Pinpoint the cell where the given text exists, returning its [X, Y] midpoint coordinate. 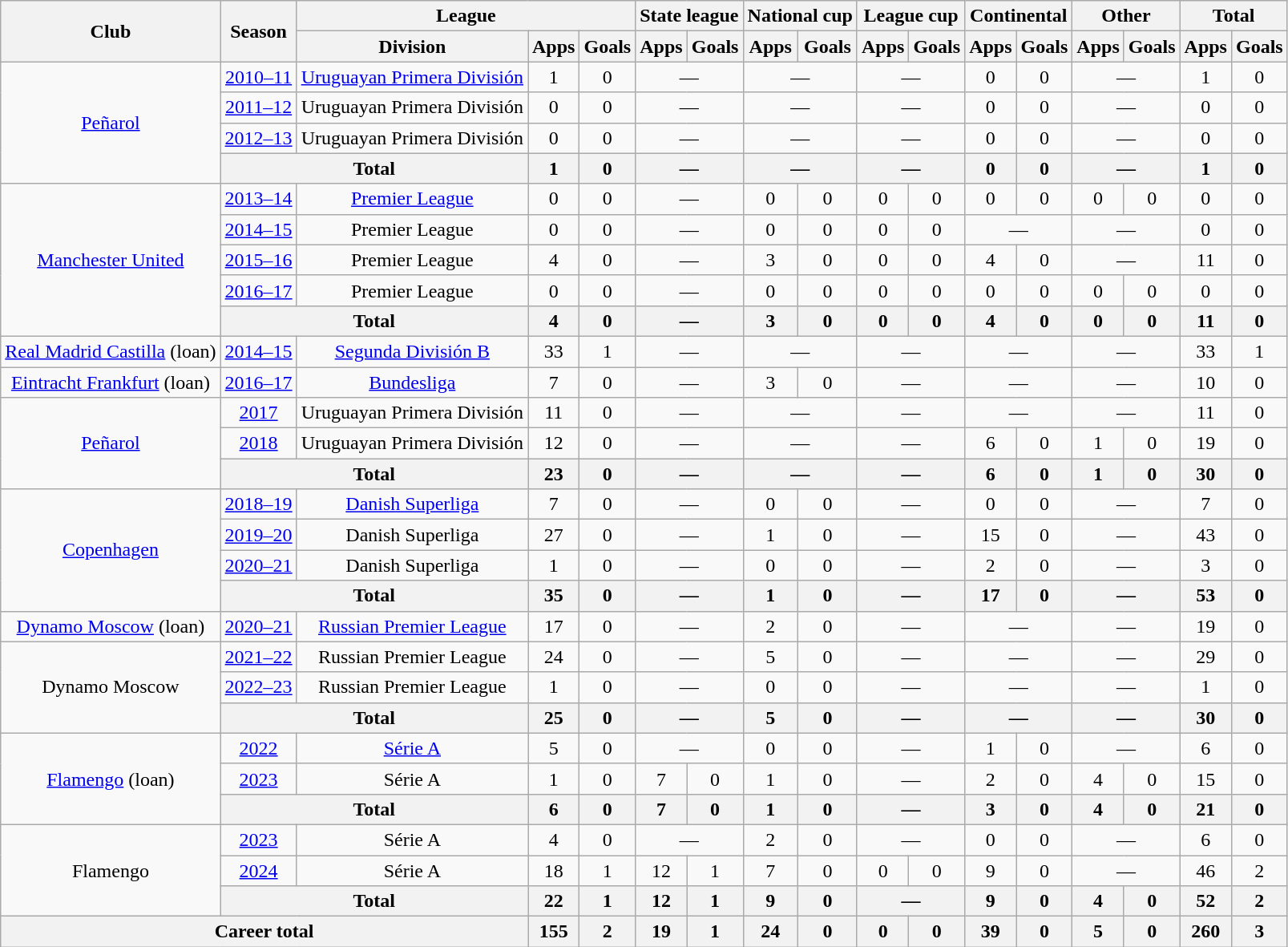
27 [553, 535]
2022 [258, 748]
Career total [264, 932]
23 [553, 474]
53 [1205, 596]
155 [553, 932]
2010–11 [258, 77]
22 [553, 901]
Flamengo [111, 870]
43 [1205, 535]
2011–12 [258, 107]
National cup [800, 16]
State league [689, 16]
2018–19 [258, 504]
10 [1205, 382]
Bundesliga [412, 382]
Dynamo Moscow [111, 687]
18 [553, 870]
260 [1205, 932]
Real Madrid Castilla (loan) [111, 351]
Copenhagen [111, 550]
Flamengo (loan) [111, 779]
2015–16 [258, 260]
52 [1205, 901]
2013–14 [258, 199]
25 [553, 718]
Season [258, 31]
Dynamo Moscow (loan) [111, 626]
39 [991, 932]
League [466, 16]
2022–23 [258, 687]
Manchester United [111, 260]
2017 [258, 413]
35 [553, 596]
2018 [258, 443]
Continental [1019, 16]
2021–22 [258, 657]
Club [111, 31]
Eintracht Frankfurt (loan) [111, 382]
21 [1205, 809]
Division [412, 47]
2024 [258, 870]
Segunda División B [412, 351]
46 [1205, 870]
Other [1126, 16]
2012–13 [258, 138]
League cup [910, 16]
29 [1205, 657]
2019–20 [258, 535]
